Identify which cell holds the provided text, then report its [X, Y] central coordinate. 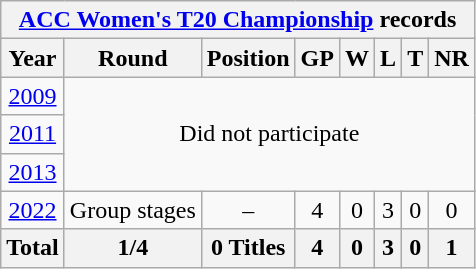
W [356, 58]
2022 [33, 210]
T [416, 58]
L [388, 58]
ACC Women's T20 Championship records [238, 20]
1 [452, 248]
Did not participate [269, 134]
Group stages [132, 210]
1/4 [132, 248]
GP [317, 58]
0 Titles [248, 248]
Total [33, 248]
2013 [33, 172]
2009 [33, 96]
Round [132, 58]
Position [248, 58]
2011 [33, 134]
– [248, 210]
Year [33, 58]
NR [452, 58]
